Determine the (x, y) coordinate at the center of the cell enclosing the given text.  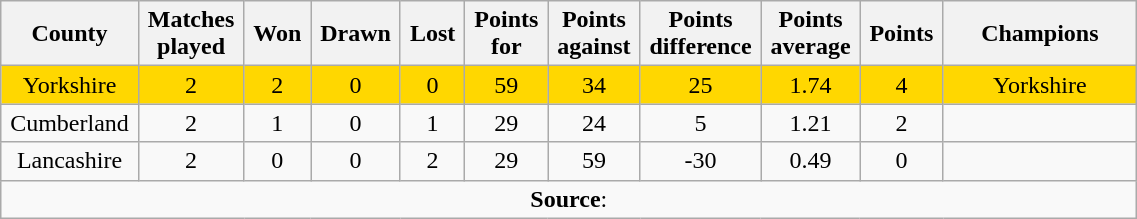
0.49 (810, 161)
Source: (569, 199)
5 (700, 123)
Won (278, 34)
Points for (506, 34)
County (70, 34)
Lancashire (70, 161)
Lost (432, 34)
Drawn (356, 34)
Champions (1040, 34)
Matches played (191, 34)
-30 (700, 161)
Cumberland (70, 123)
4 (902, 85)
1.74 (810, 85)
34 (594, 85)
24 (594, 123)
Points (902, 34)
Points difference (700, 34)
Points against (594, 34)
Points average (810, 34)
25 (700, 85)
1.21 (810, 123)
